Return [x, y] of the center of cell containing provided text 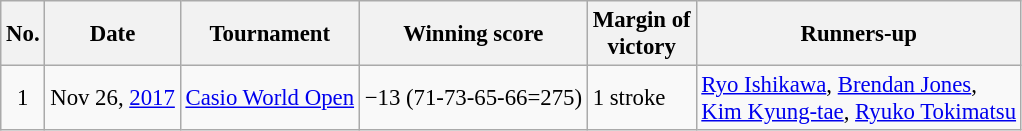
1 [23, 98]
Casio World Open [270, 98]
Ryo Ishikawa, Brendan Jones, Kim Kyung-tae, Ryuko Tokimatsu [858, 98]
Runners-up [858, 34]
Nov 26, 2017 [112, 98]
Winning score [473, 34]
Tournament [270, 34]
No. [23, 34]
−13 (71-73-65-66=275) [473, 98]
1 stroke [642, 98]
Margin ofvictory [642, 34]
Date [112, 34]
